Search for the cell housing the specified text and yield its [X, Y] center coordinate. 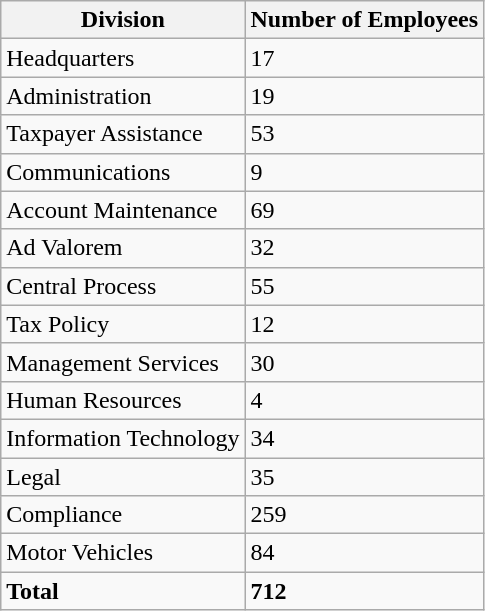
Headquarters [123, 58]
32 [364, 248]
4 [364, 400]
53 [364, 134]
Management Services [123, 362]
Motor Vehicles [123, 553]
Ad Valorem [123, 248]
19 [364, 96]
Division [123, 20]
Human Resources [123, 400]
Number of Employees [364, 20]
30 [364, 362]
34 [364, 438]
Information Technology [123, 438]
9 [364, 172]
Central Process [123, 286]
Tax Policy [123, 324]
259 [364, 515]
17 [364, 58]
69 [364, 210]
Communications [123, 172]
Taxpayer Assistance [123, 134]
Account Maintenance [123, 210]
Legal [123, 477]
Compliance [123, 515]
35 [364, 477]
Administration [123, 96]
Total [123, 591]
712 [364, 591]
12 [364, 324]
84 [364, 553]
55 [364, 286]
